Output the (x, y) coordinate of the center of the cell containing the given text.  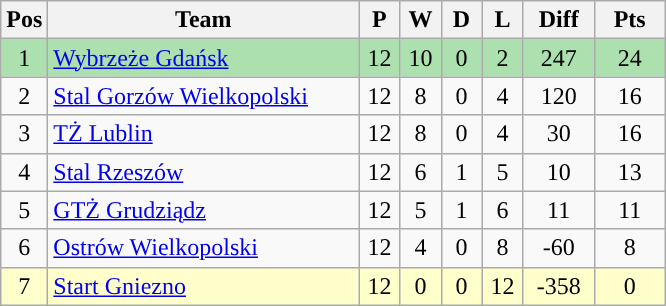
L (502, 20)
13 (630, 172)
W (420, 20)
Pts (630, 20)
Pos (24, 20)
GTŻ Grudziądz (204, 210)
Ostrów Wielkopolski (204, 248)
3 (24, 134)
120 (558, 96)
Stal Rzeszów (204, 172)
Diff (558, 20)
-60 (558, 248)
24 (630, 58)
Stal Gorzów Wielkopolski (204, 96)
247 (558, 58)
P (380, 20)
Team (204, 20)
30 (558, 134)
Wybrzeże Gdańsk (204, 58)
7 (24, 286)
TŻ Lublin (204, 134)
Start Gniezno (204, 286)
D (462, 20)
-358 (558, 286)
